Pinpoint the cell where the given text exists, returning its [X, Y] midpoint coordinate. 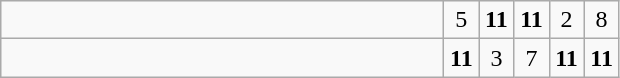
7 [532, 58]
3 [496, 58]
2 [566, 20]
8 [602, 20]
5 [462, 20]
